Extract the (X, Y) coordinate from the center of the cell holding the provided text.  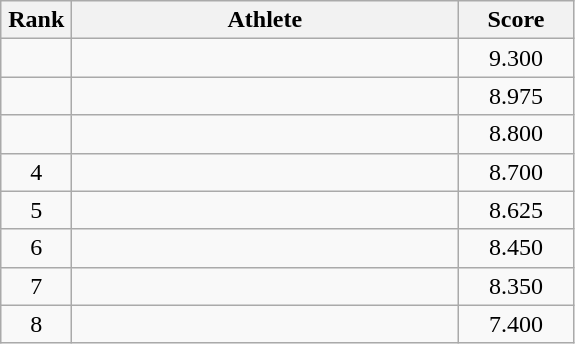
6 (36, 248)
8.625 (516, 210)
8.450 (516, 248)
8 (36, 324)
Score (516, 20)
7 (36, 286)
9.300 (516, 58)
5 (36, 210)
4 (36, 172)
8.700 (516, 172)
Rank (36, 20)
7.400 (516, 324)
8.800 (516, 134)
Athlete (265, 20)
8.975 (516, 96)
8.350 (516, 286)
